Return (X, Y) of the center of cell containing provided text 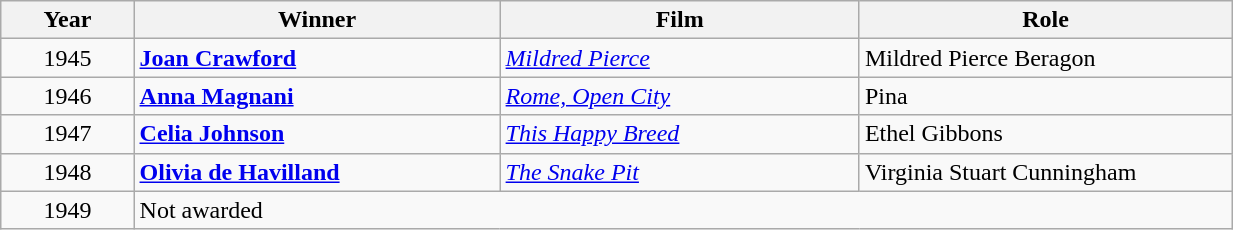
The Snake Pit (680, 172)
Anna Magnani (317, 96)
Mildred Pierce Beragon (1045, 58)
Not awarded (683, 210)
1945 (68, 58)
1948 (68, 172)
1946 (68, 96)
Joan Crawford (317, 58)
Mildred Pierce (680, 58)
Year (68, 20)
Virginia Stuart Cunningham (1045, 172)
Olivia de Havilland (317, 172)
1947 (68, 134)
Celia Johnson (317, 134)
Ethel Gibbons (1045, 134)
This Happy Breed (680, 134)
Role (1045, 20)
Film (680, 20)
Pina (1045, 96)
Rome, Open City (680, 96)
Winner (317, 20)
1949 (68, 210)
